Extract the (x, y) coordinate from the center of the cell holding the provided text.  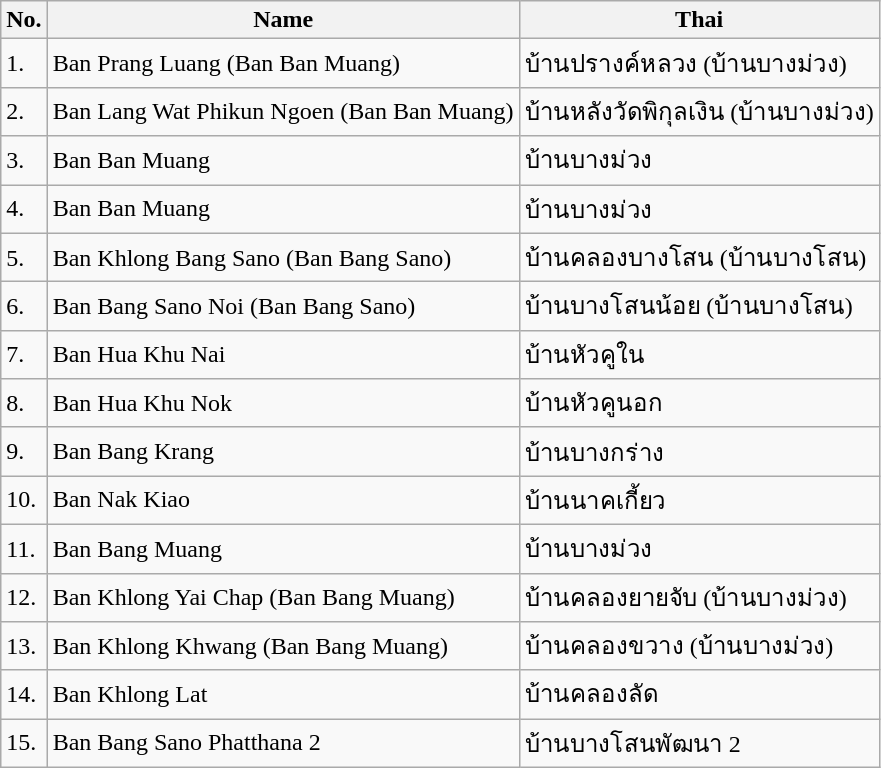
Ban Lang Wat Phikun Ngoen (Ban Ban Muang) (283, 112)
9. (24, 452)
1. (24, 64)
บ้านหัวคูใน (699, 354)
Ban Bang Muang (283, 548)
Ban Hua Khu Nok (283, 404)
บ้านคลองยายจับ (บ้านบางม่วง) (699, 598)
3. (24, 160)
6. (24, 306)
14. (24, 694)
บ้านคลองลัด (699, 694)
Thai (699, 20)
8. (24, 404)
Ban Khlong Bang Sano (Ban Bang Sano) (283, 258)
Ban Khlong Lat (283, 694)
Ban Khlong Yai Chap (Ban Bang Muang) (283, 598)
2. (24, 112)
Ban Hua Khu Nai (283, 354)
15. (24, 744)
10. (24, 500)
Ban Prang Luang (Ban Ban Muang) (283, 64)
บ้านบางโสนน้อย (บ้านบางโสน) (699, 306)
Ban Bang Sano Noi (Ban Bang Sano) (283, 306)
บ้านปรางค์หลวง (บ้านบางม่วง) (699, 64)
Ban Bang Krang (283, 452)
บ้านนาคเกี้ยว (699, 500)
Ban Nak Kiao (283, 500)
4. (24, 208)
บ้านบางโสนพัฒนา 2 (699, 744)
No. (24, 20)
11. (24, 548)
Ban Khlong Khwang (Ban Bang Muang) (283, 646)
บ้านคลองบางโสน (บ้านบางโสน) (699, 258)
5. (24, 258)
7. (24, 354)
13. (24, 646)
บ้านบางกร่าง (699, 452)
Name (283, 20)
บ้านหลังวัดพิกุลเงิน (บ้านบางม่วง) (699, 112)
Ban Bang Sano Phatthana 2 (283, 744)
12. (24, 598)
บ้านคลองขวาง (บ้านบางม่วง) (699, 646)
บ้านหัวคูนอก (699, 404)
